Scan for the cell matching the given text and deliver its [X, Y] coordinate at center. 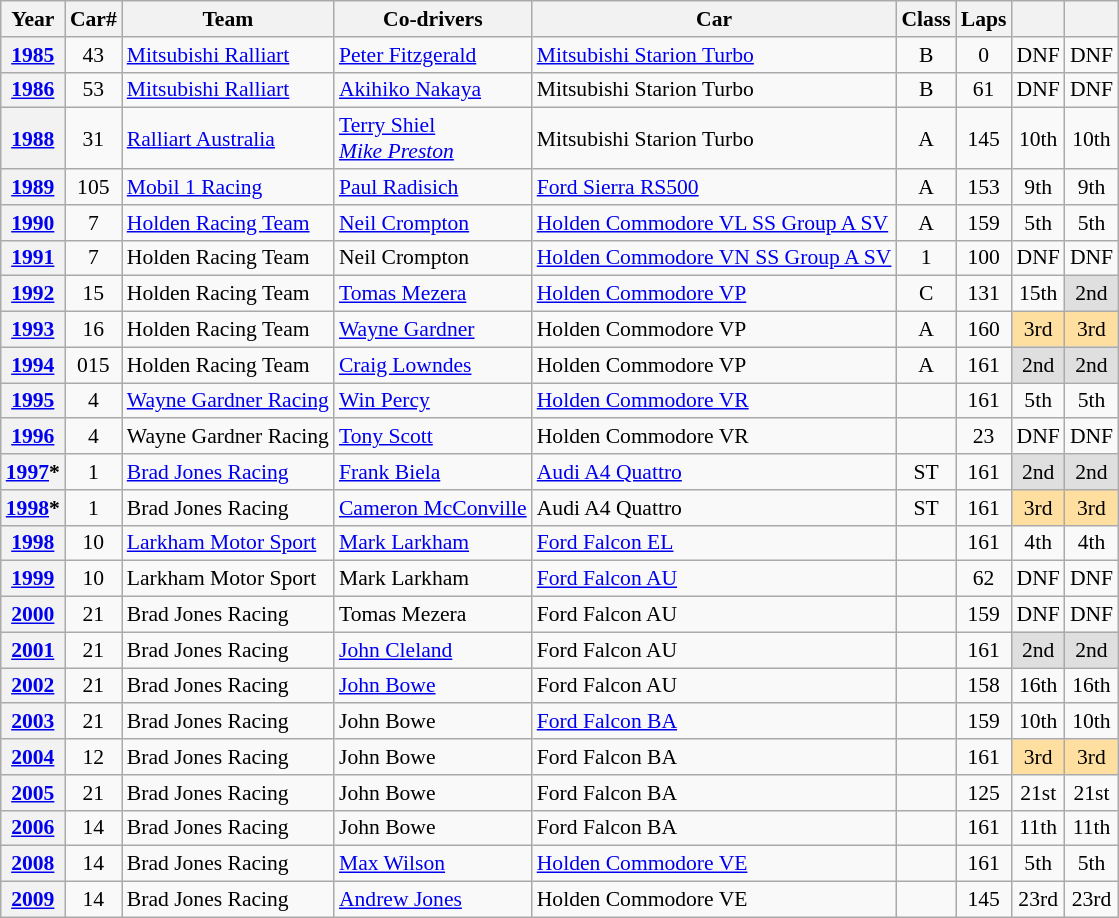
23 [984, 437]
1998* [33, 508]
131 [984, 294]
61 [984, 90]
1996 [33, 437]
Cameron McConville [433, 508]
12 [94, 757]
1998 [33, 543]
2008 [33, 864]
2003 [33, 722]
62 [984, 579]
015 [94, 365]
1997* [33, 472]
15 [94, 294]
31 [94, 138]
2000 [33, 615]
Holden Commodore VN SS Group A SV [714, 258]
John Cleland [433, 650]
0 [984, 55]
1985 [33, 55]
1995 [33, 401]
Car [714, 19]
Akihiko Nakaya [433, 90]
Max Wilson [433, 864]
Terry Shiel Mike Preston [433, 138]
Frank Biela [433, 472]
Car# [94, 19]
125 [984, 793]
2005 [33, 793]
1999 [33, 579]
2001 [33, 650]
1993 [33, 330]
Ralliart Australia [228, 138]
Mobil 1 Racing [228, 187]
Year [33, 19]
Class [926, 19]
2009 [33, 900]
Wayne Gardner [433, 330]
Win Percy [433, 401]
Co-drivers [433, 19]
43 [94, 55]
Holden Commodore VL SS Group A SV [714, 223]
Andrew Jones [433, 900]
2006 [33, 828]
Team [228, 19]
1991 [33, 258]
2004 [33, 757]
Laps [984, 19]
1989 [33, 187]
1988 [33, 138]
15th [1038, 294]
160 [984, 330]
Paul Radisich [433, 187]
153 [984, 187]
16 [94, 330]
158 [984, 686]
Tony Scott [433, 437]
105 [94, 187]
C [926, 294]
1994 [33, 365]
1990 [33, 223]
1992 [33, 294]
53 [94, 90]
1986 [33, 90]
Ford Falcon EL [714, 543]
2002 [33, 686]
Ford Sierra RS500 [714, 187]
100 [984, 258]
Craig Lowndes [433, 365]
Peter Fitzgerald [433, 55]
